Pinpoint the cell where the given text exists, returning its (X, Y) midpoint coordinate. 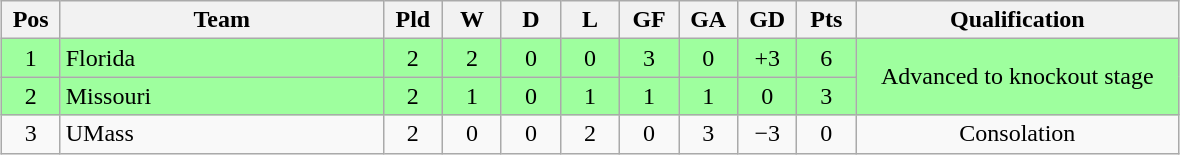
−3 (768, 134)
Florida (222, 58)
6 (826, 58)
GD (768, 20)
Consolation (1018, 134)
Advanced to knockout stage (1018, 77)
+3 (768, 58)
GF (650, 20)
Missouri (222, 96)
Team (222, 20)
D (530, 20)
UMass (222, 134)
Pos (30, 20)
L (590, 20)
Qualification (1018, 20)
Pld (412, 20)
GA (708, 20)
W (472, 20)
Pts (826, 20)
